Search for the cell housing the specified text and yield its [x, y] center coordinate. 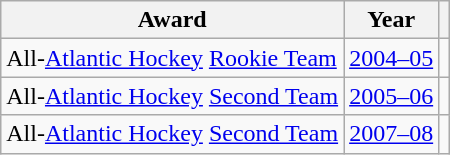
All-Atlantic Hockey Rookie Team [172, 58]
2004–05 [392, 58]
2007–08 [392, 134]
Award [172, 20]
Year [392, 20]
2005–06 [392, 96]
